Scan for the cell matching the given text and deliver its (x, y) coordinate at center. 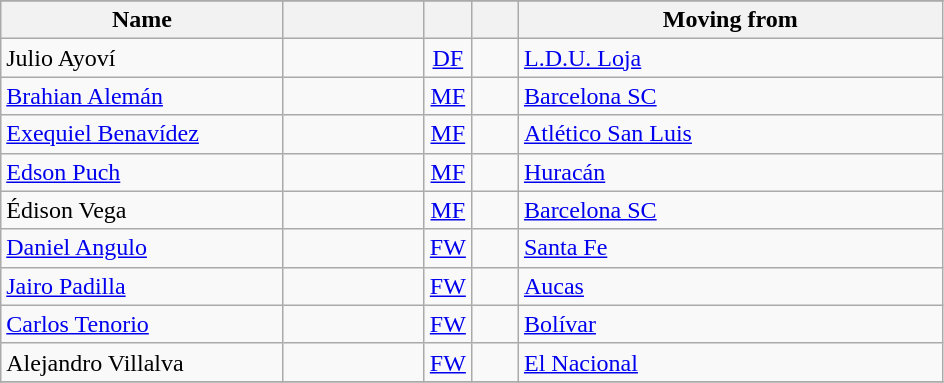
Santa Fe (730, 248)
Exequiel Benavídez (142, 134)
El Nacional (730, 362)
Aucas (730, 286)
Julio Ayoví (142, 58)
DF (448, 58)
Bolívar (730, 324)
Jairo Padilla (142, 286)
Alejandro Villalva (142, 362)
Huracán (730, 172)
Atlético San Luis (730, 134)
Brahian Alemán (142, 96)
L.D.U. Loja (730, 58)
Edson Puch (142, 172)
Daniel Angulo (142, 248)
Carlos Tenorio (142, 324)
Moving from (730, 20)
Édison Vega (142, 210)
Name (142, 20)
